Find where the given text appears and provide that cell's center as (X, Y) coordinate. 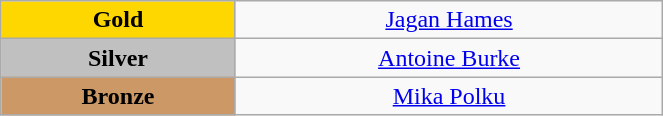
Gold (118, 20)
Mika Polku (449, 96)
Jagan Hames (449, 20)
Bronze (118, 96)
Silver (118, 58)
Antoine Burke (449, 58)
